Detect which cell encompasses the target text, then output its (x, y) center coordinate. 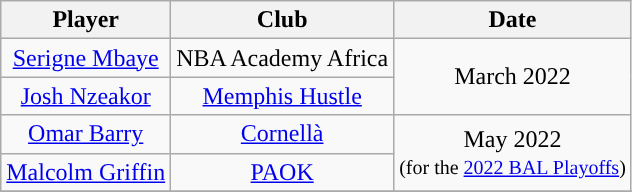
NBA Academy Africa (282, 58)
Player (86, 20)
Serigne Mbaye (86, 58)
Josh Nzeakor (86, 96)
PAOK (282, 172)
Malcolm Griffin (86, 172)
Date (513, 20)
Cornellà (282, 134)
Omar Barry (86, 134)
May 2022 (for the 2022 BAL Playoffs) (513, 153)
Memphis Hustle (282, 96)
Club (282, 20)
March 2022 (513, 77)
